Find where the given text appears and provide that cell's center as [X, Y] coordinate. 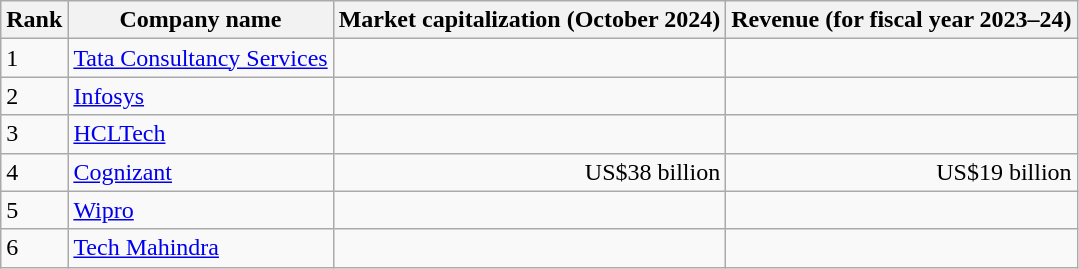
Company name [200, 20]
Tech Mahindra [200, 248]
Revenue (for fiscal year 2023–24) [902, 20]
Wipro [200, 210]
4 [34, 172]
HCLTech [200, 134]
Cognizant [200, 172]
2 [34, 96]
Infosys [200, 96]
US$38 billion [530, 172]
1 [34, 58]
3 [34, 134]
Market capitalization (October 2024) [530, 20]
Tata Consultancy Services [200, 58]
Rank [34, 20]
5 [34, 210]
US$19 billion [902, 172]
6 [34, 248]
